Find where the given text appears and provide that cell's center as [X, Y] coordinate. 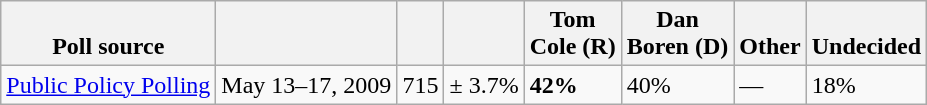
40% [678, 85]
DanBoren (D) [678, 34]
May 13–17, 2009 [306, 85]
18% [866, 85]
715 [420, 85]
42% [572, 85]
Public Policy Polling [108, 85]
Other [770, 34]
± 3.7% [484, 85]
— [770, 85]
Poll source [108, 34]
Undecided [866, 34]
TomCole (R) [572, 34]
